For the text-containing cell, return its midpoint in [X, Y] coordinate format. 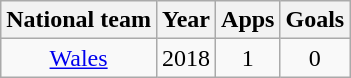
Apps [248, 20]
Goals [315, 20]
Wales [79, 58]
Year [186, 20]
0 [315, 58]
2018 [186, 58]
National team [79, 20]
1 [248, 58]
